Identify which cell holds the provided text, then report its [x, y] central coordinate. 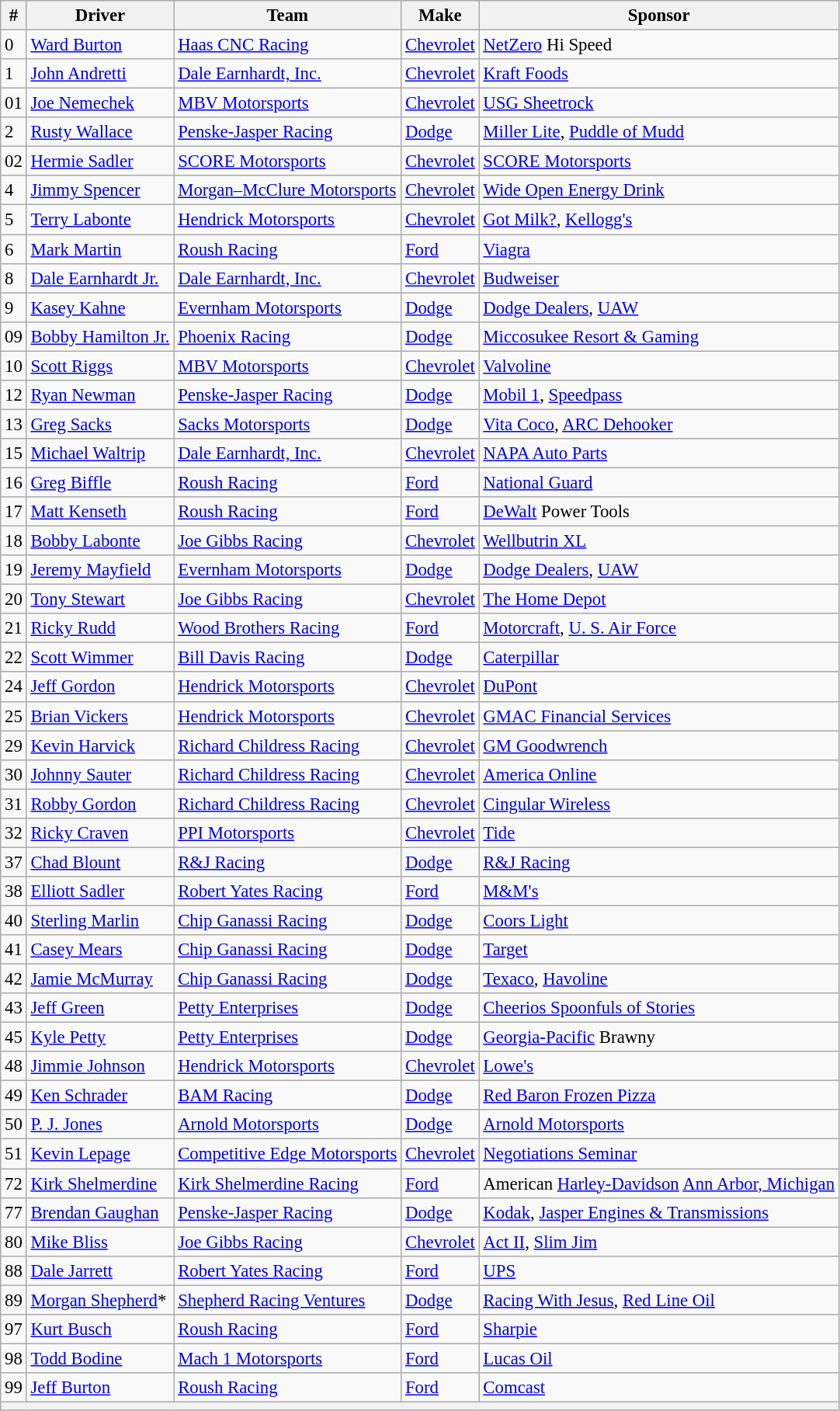
NetZero Hi Speed [658, 45]
GM Goodwrench [658, 745]
National Guard [658, 482]
USG Sheetrock [658, 103]
0 [14, 45]
02 [14, 162]
Kraft Foods [658, 74]
GMAC Financial Services [658, 716]
Miccosukee Resort & Gaming [658, 336]
30 [14, 774]
20 [14, 600]
Mach 1 Motorsports [287, 1358]
24 [14, 687]
Greg Biffle [100, 482]
49 [14, 1096]
Negotiations Seminar [658, 1154]
Sacks Motorsports [287, 424]
Todd Bodine [100, 1358]
Sharpie [658, 1329]
Ryan Newman [100, 395]
8 [14, 278]
5 [14, 220]
22 [14, 658]
80 [14, 1242]
Hermie Sadler [100, 162]
Sponsor [658, 16]
Shepherd Racing Ventures [287, 1300]
17 [14, 512]
32 [14, 833]
Ward Burton [100, 45]
21 [14, 628]
Sterling Marlin [100, 920]
Chad Blount [100, 862]
18 [14, 541]
Budweiser [658, 278]
Tony Stewart [100, 600]
Haas CNC Racing [287, 45]
Comcast [658, 1388]
Red Baron Frozen Pizza [658, 1096]
41 [14, 950]
Team [287, 16]
Bobby Hamilton Jr. [100, 336]
Kyle Petty [100, 1037]
Dale Earnhardt Jr. [100, 278]
Morgan Shepherd* [100, 1300]
America Online [658, 774]
Tide [658, 833]
DeWalt Power Tools [658, 512]
Kevin Harvick [100, 745]
Bill Davis Racing [287, 658]
UPS [658, 1270]
Brian Vickers [100, 716]
Jimmy Spencer [100, 190]
Michael Waltrip [100, 454]
88 [14, 1270]
P. J. Jones [100, 1125]
Cingular Wireless [658, 804]
Dale Jarrett [100, 1270]
Valvoline [658, 366]
# [14, 16]
Wellbutrin XL [658, 541]
40 [14, 920]
Mobil 1, Speedpass [658, 395]
Elliott Sadler [100, 891]
98 [14, 1358]
48 [14, 1066]
25 [14, 716]
Kevin Lepage [100, 1154]
BAM Racing [287, 1096]
American Harley-Davidson Ann Arbor, Michigan [658, 1183]
Competitive Edge Motorsports [287, 1154]
9 [14, 308]
Greg Sacks [100, 424]
Kirk Shelmerdine [100, 1183]
Kirk Shelmerdine Racing [287, 1183]
Scott Riggs [100, 366]
Ken Schrader [100, 1096]
Terry Labonte [100, 220]
Caterpillar [658, 658]
Johnny Sauter [100, 774]
12 [14, 395]
72 [14, 1183]
Jeremy Mayfield [100, 570]
Got Milk?, Kellogg's [658, 220]
Matt Kenseth [100, 512]
PPI Motorsports [287, 833]
Racing With Jesus, Red Line Oil [658, 1300]
01 [14, 103]
Morgan–McClure Motorsports [287, 190]
Scott Wimmer [100, 658]
Coors Light [658, 920]
89 [14, 1300]
Brendan Gaughan [100, 1212]
Viagra [658, 249]
Georgia-Pacific Brawny [658, 1037]
Mark Martin [100, 249]
Target [658, 950]
Ricky Craven [100, 833]
Driver [100, 16]
Kurt Busch [100, 1329]
4 [14, 190]
2 [14, 132]
43 [14, 1008]
Mike Bliss [100, 1242]
The Home Depot [658, 600]
15 [14, 454]
1 [14, 74]
Jeff Burton [100, 1388]
Robby Gordon [100, 804]
10 [14, 366]
Kasey Kahne [100, 308]
Ricky Rudd [100, 628]
37 [14, 862]
Jeff Gordon [100, 687]
Kodak, Jasper Engines & Transmissions [658, 1212]
Motorcraft, U. S. Air Force [658, 628]
NAPA Auto Parts [658, 454]
Make [440, 16]
M&M's [658, 891]
51 [14, 1154]
Wide Open Energy Drink [658, 190]
Wood Brothers Racing [287, 628]
Phoenix Racing [287, 336]
Jimmie Johnson [100, 1066]
Vita Coco, ARC Dehooker [658, 424]
50 [14, 1125]
31 [14, 804]
6 [14, 249]
97 [14, 1329]
Lucas Oil [658, 1358]
Cheerios Spoonfuls of Stories [658, 1008]
Joe Nemechek [100, 103]
Casey Mears [100, 950]
29 [14, 745]
16 [14, 482]
42 [14, 979]
13 [14, 424]
99 [14, 1388]
Rusty Wallace [100, 132]
09 [14, 336]
Bobby Labonte [100, 541]
38 [14, 891]
19 [14, 570]
77 [14, 1212]
Texaco, Havoline [658, 979]
45 [14, 1037]
John Andretti [100, 74]
Jeff Green [100, 1008]
Jamie McMurray [100, 979]
Lowe's [658, 1066]
DuPont [658, 687]
Miller Lite, Puddle of Mudd [658, 132]
Act II, Slim Jim [658, 1242]
